Return [X, Y] of the center of cell containing provided text 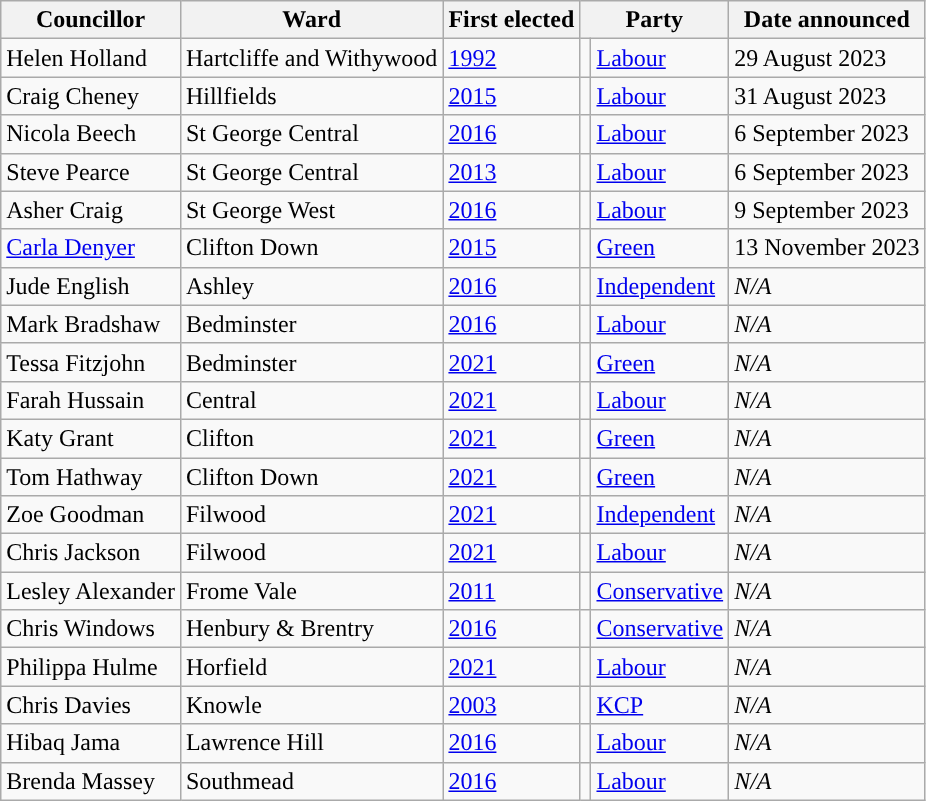
Councillor [91, 20]
29 August 2023 [827, 58]
2013 [512, 172]
Zoe Goodman [91, 515]
Tom Hathway [91, 477]
Chris Jackson [91, 553]
Lesley Alexander [91, 591]
Hartcliffe and Withywood [311, 58]
Ashley [311, 286]
Frome Vale [311, 591]
Hillfields [311, 96]
Katy Grant [91, 438]
Tessa Fitzjohn [91, 362]
Carla Denyer [91, 248]
Date announced [827, 20]
Farah Hussain [91, 400]
Asher Craig [91, 210]
9 September 2023 [827, 210]
Lawrence Hill [311, 743]
1992 [512, 58]
KCP [660, 705]
Steve Pearce [91, 172]
Central [311, 400]
Knowle [311, 705]
St George West [311, 210]
Southmead [311, 781]
Party [654, 20]
Horfield [311, 667]
13 November 2023 [827, 248]
Helen Holland [91, 58]
31 August 2023 [827, 96]
Jude English [91, 286]
Craig Cheney [91, 96]
2003 [512, 705]
Hibaq Jama [91, 743]
Henbury & Brentry [311, 629]
Nicola Beech [91, 134]
Mark Bradshaw [91, 324]
Ward [311, 20]
Chris Windows [91, 629]
Philippa Hulme [91, 667]
Chris Davies [91, 705]
2011 [512, 591]
Clifton [311, 438]
Brenda Massey [91, 781]
First elected [512, 20]
